Return [X, Y] of the center of cell containing provided text 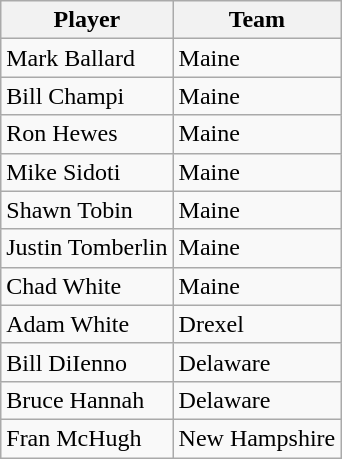
Justin Tomberlin [87, 248]
Bruce Hannah [87, 400]
Player [87, 20]
Ron Hewes [87, 134]
Team [257, 20]
Chad White [87, 286]
Drexel [257, 324]
Mark Ballard [87, 58]
Fran McHugh [87, 438]
Shawn Tobin [87, 210]
Mike Sidoti [87, 172]
Bill Champi [87, 96]
Bill DiIenno [87, 362]
New Hampshire [257, 438]
Adam White [87, 324]
